Pinpoint the cell where the given text exists, returning its [x, y] midpoint coordinate. 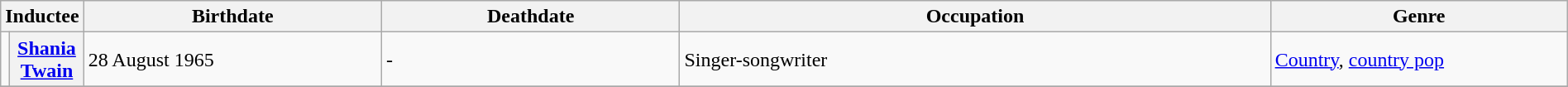
Inductee [42, 17]
- [531, 60]
Shania Twain [46, 60]
Birthdate [232, 17]
Country, country pop [1419, 60]
Singer-songwriter [975, 60]
Occupation [975, 17]
Genre [1419, 17]
Deathdate [531, 17]
28 August 1965 [232, 60]
